Locate the cell with the specified text and output its [x, y] center coordinate. 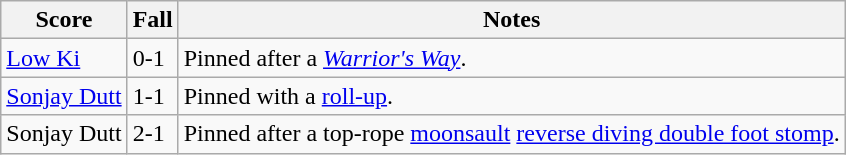
Fall [152, 20]
Score [64, 20]
1-1 [152, 96]
0-1 [152, 58]
2-1 [152, 134]
Pinned after a top-rope moonsault reverse diving double foot stomp. [512, 134]
Pinned with a roll-up. [512, 96]
Notes [512, 20]
Low Ki [64, 58]
Pinned after a Warrior's Way. [512, 58]
